Capture the cell that displays the provided text and extract its (x, y) central coordinate. 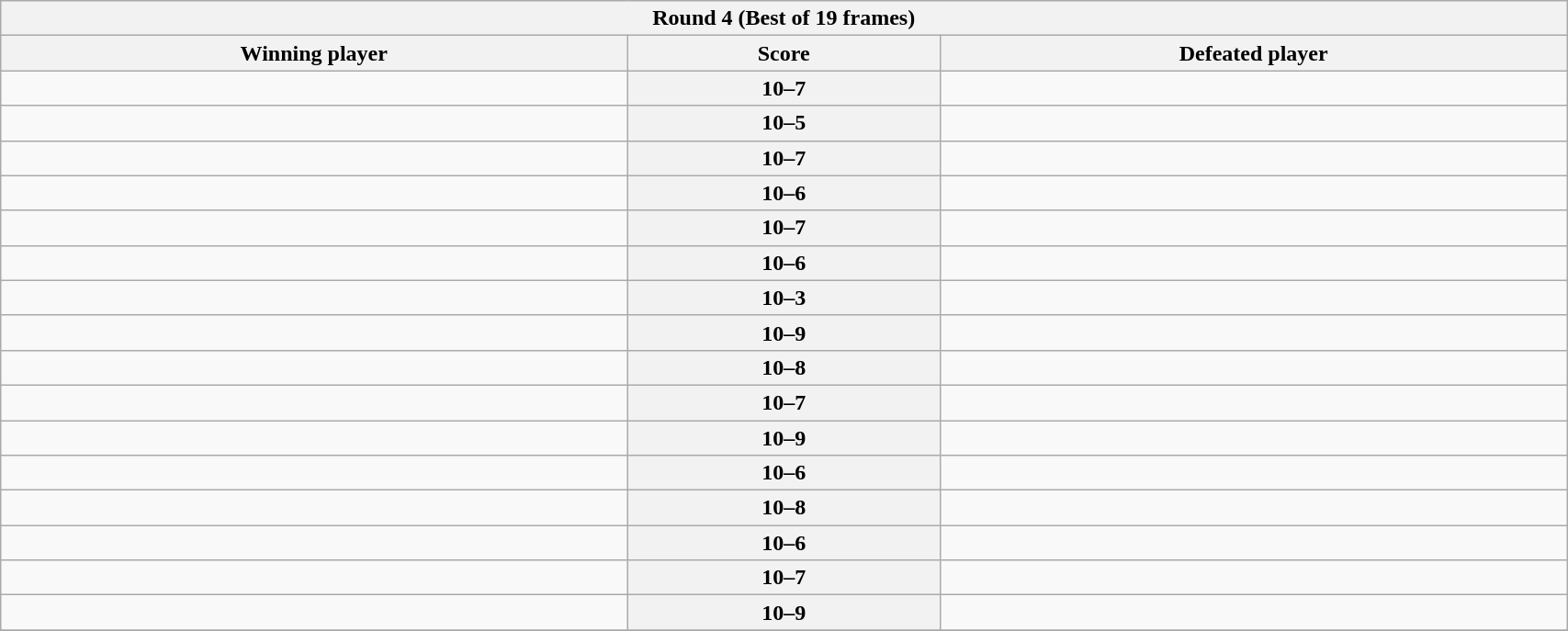
Score (784, 53)
Round 4 (Best of 19 frames) (784, 18)
Defeated player (1254, 53)
10–3 (784, 298)
10–5 (784, 123)
Winning player (314, 53)
